Detect which cell encompasses the target text, then output its [X, Y] center coordinate. 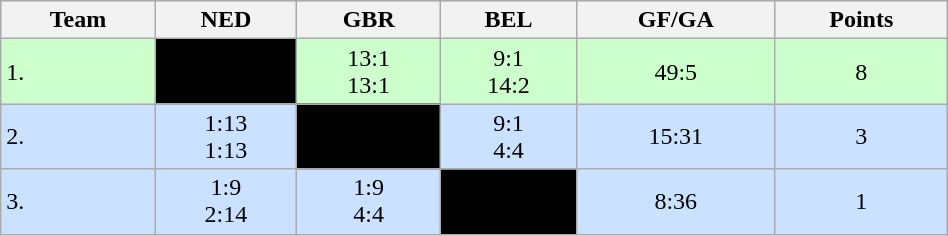
1:131:13 [226, 136]
9:14:4 [508, 136]
Points [861, 20]
Team [78, 20]
NED [226, 20]
BEL [508, 20]
2. [78, 136]
13:113:1 [369, 72]
GF/GA [676, 20]
8 [861, 72]
9:114:2 [508, 72]
1:92:14 [226, 202]
1:94:4 [369, 202]
GBR [369, 20]
3. [78, 202]
1. [78, 72]
49:5 [676, 72]
3 [861, 136]
8:36 [676, 202]
1 [861, 202]
15:31 [676, 136]
